Determine the [x, y] coordinate at the center of the cell enclosing the given text.  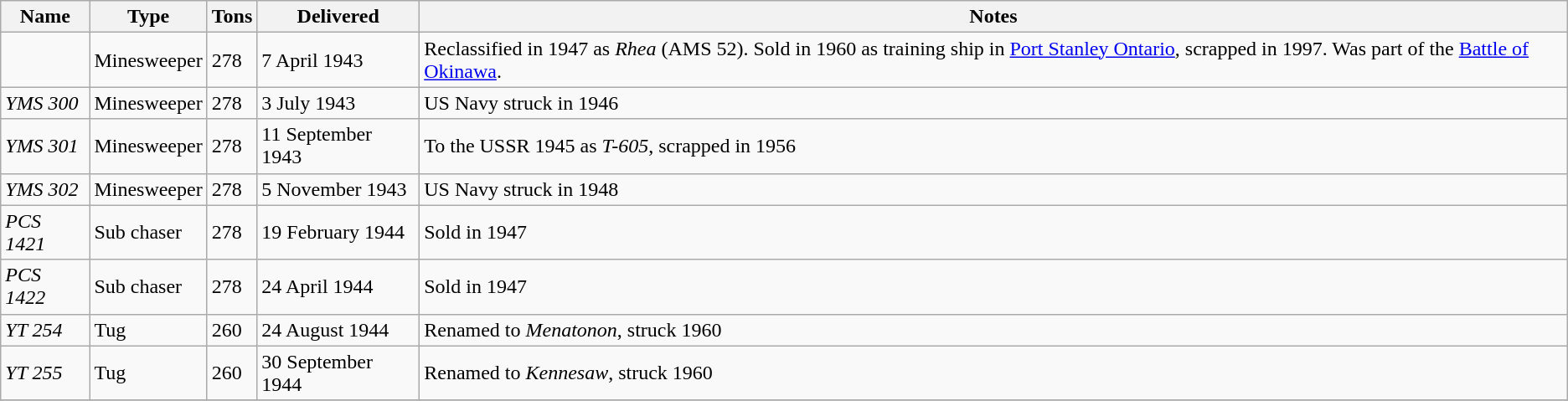
Type [148, 17]
Notes [993, 17]
24 April 1944 [338, 286]
PCS 1421 [45, 233]
19 February 1944 [338, 233]
YT 254 [45, 330]
YMS 300 [45, 103]
Name [45, 17]
Delivered [338, 17]
5 November 1943 [338, 189]
Renamed to Kennesaw, struck 1960 [993, 373]
24 August 1944 [338, 330]
To the USSR 1945 as T-605, scrapped in 1956 [993, 146]
Renamed to Menatonon, struck 1960 [993, 330]
30 September 1944 [338, 373]
7 April 1943 [338, 60]
Tons [232, 17]
US Navy struck in 1946 [993, 103]
US Navy struck in 1948 [993, 189]
PCS 1422 [45, 286]
YT 255 [45, 373]
YMS 301 [45, 146]
YMS 302 [45, 189]
3 July 1943 [338, 103]
Reclassified in 1947 as Rhea (AMS 52). Sold in 1960 as training ship in Port Stanley Ontario, scrapped in 1997. Was part of the Battle of Okinawa. [993, 60]
11 September 1943 [338, 146]
